Find where the given text appears and provide that cell's center as (x, y) coordinate. 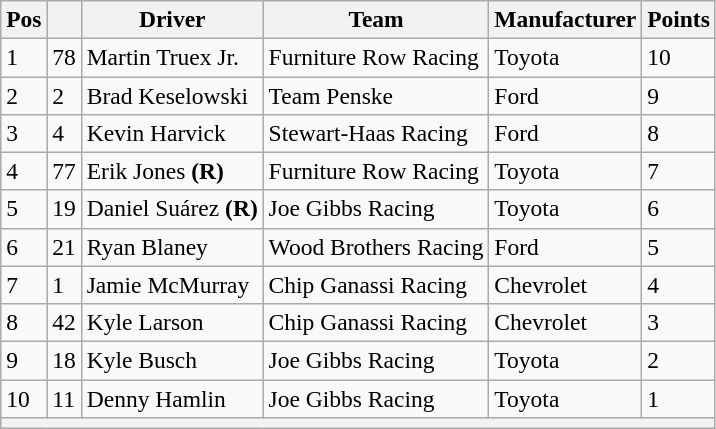
Kyle Busch (172, 360)
Daniel Suárez (R) (172, 209)
Driver (172, 19)
Stewart-Haas Racing (376, 133)
Points (679, 19)
77 (64, 171)
11 (64, 398)
Ryan Blaney (172, 247)
19 (64, 209)
18 (64, 360)
Team (376, 19)
Martin Truex Jr. (172, 57)
Pos (24, 19)
Manufacturer (566, 19)
Kevin Harvick (172, 133)
42 (64, 322)
Wood Brothers Racing (376, 247)
Jamie McMurray (172, 285)
Denny Hamlin (172, 398)
21 (64, 247)
78 (64, 57)
Kyle Larson (172, 322)
Erik Jones (R) (172, 171)
Team Penske (376, 95)
Brad Keselowski (172, 95)
